Return the (X, Y) coordinate for the center point of the cell that contains the specified text.  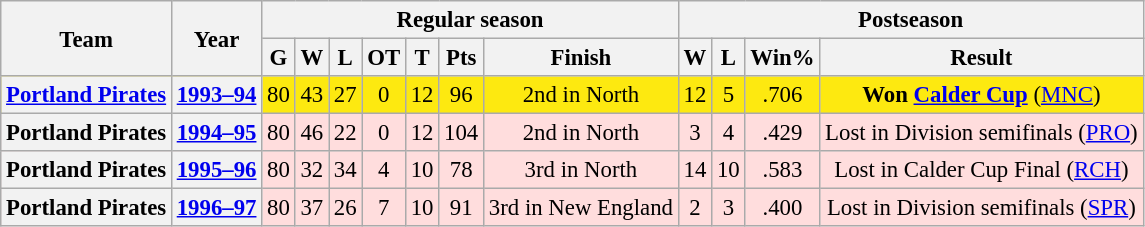
Win% (782, 58)
OT (384, 58)
3rd in North (582, 170)
27 (344, 95)
.583 (782, 170)
Year (216, 38)
96 (462, 95)
104 (462, 133)
5 (728, 95)
.706 (782, 95)
Lost in Calder Cup Final (RCH) (982, 170)
.400 (782, 208)
37 (312, 208)
T (422, 58)
Pts (462, 58)
46 (312, 133)
1994–95 (216, 133)
26 (344, 208)
1993–94 (216, 95)
.429 (782, 133)
43 (312, 95)
Finish (582, 58)
7 (384, 208)
34 (344, 170)
2 (694, 208)
Lost in Division semifinals (PRO) (982, 133)
Won Calder Cup (MNC) (982, 95)
Team (86, 38)
14 (694, 170)
1995–96 (216, 170)
Postseason (910, 20)
91 (462, 208)
Result (982, 58)
Lost in Division semifinals (SPR) (982, 208)
22 (344, 133)
G (278, 58)
32 (312, 170)
3rd in New England (582, 208)
78 (462, 170)
1996–97 (216, 208)
Regular season (470, 20)
